Locate the cell with the specified text and output its [X, Y] center coordinate. 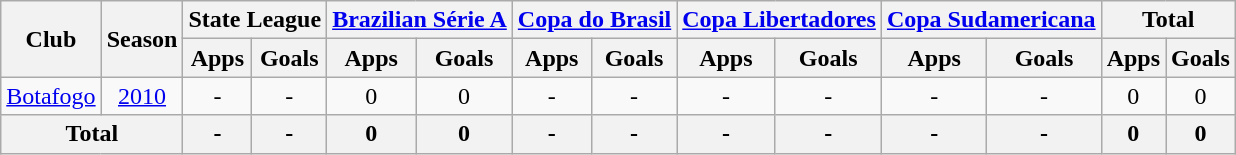
Botafogo [51, 96]
Copa Libertadores [780, 20]
Season [142, 39]
2010 [142, 96]
Club [51, 39]
Copa do Brasil [594, 20]
Copa Sudamericana [991, 20]
State League [255, 20]
Brazilian Série A [420, 20]
